Search for the cell housing the specified text and yield its [X, Y] center coordinate. 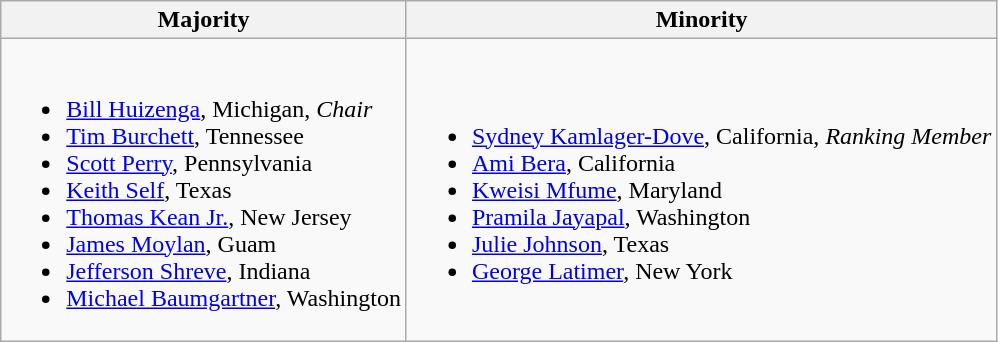
Minority [701, 20]
Majority [204, 20]
